Provide the (X, Y) coordinate of the cell's center where the given text is located.  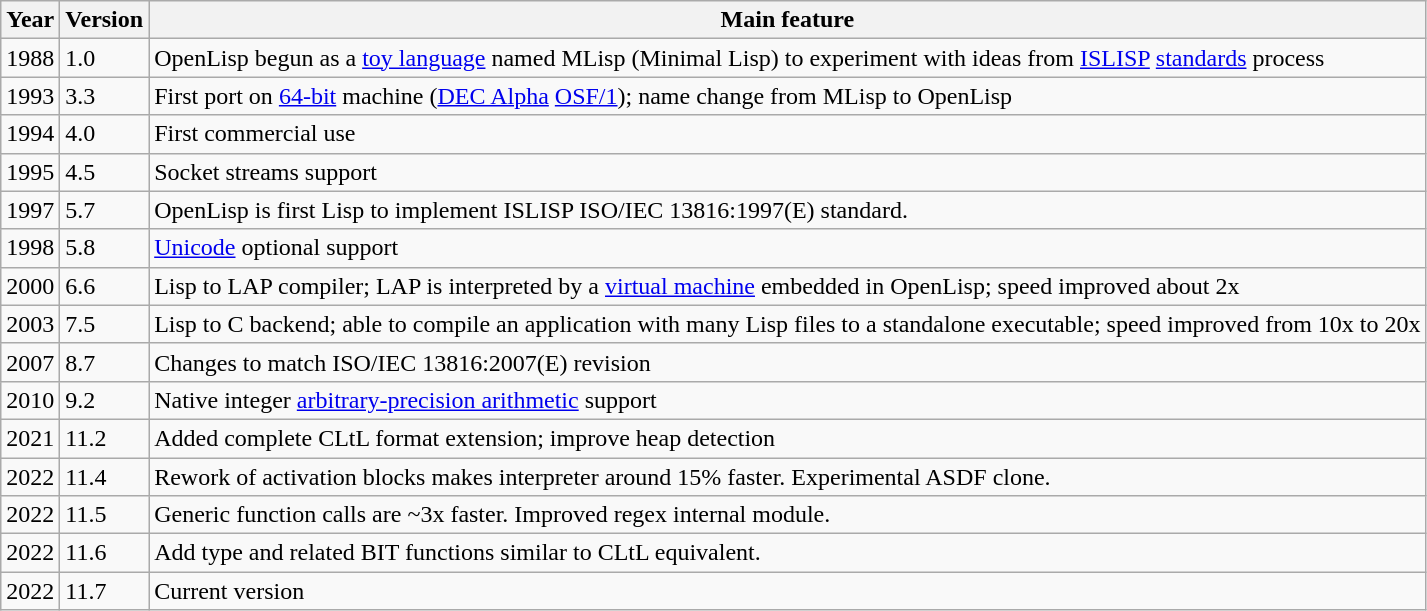
Main feature (788, 20)
OpenLisp begun as a toy language named MLisp (Minimal Lisp) to experiment with ideas from ISLISP standards process (788, 58)
5.7 (104, 210)
2010 (30, 400)
3.3 (104, 96)
Version (104, 20)
Added complete CLtL format extension; improve heap detection (788, 438)
4.0 (104, 134)
2021 (30, 438)
2003 (30, 324)
Changes to match ISO/IEC 13816:2007(E) revision (788, 362)
1988 (30, 58)
11.2 (104, 438)
Native integer arbitrary-precision arithmetic support (788, 400)
7.5 (104, 324)
11.4 (104, 477)
Generic function calls are ~3x faster. Improved regex internal module. (788, 515)
2000 (30, 286)
6.6 (104, 286)
8.7 (104, 362)
1995 (30, 172)
Rework of activation blocks makes interpreter around 15% faster. Experimental ASDF clone. (788, 477)
Lisp to LAP compiler; LAP is interpreted by a virtual machine embedded in OpenLisp; speed improved about 2x (788, 286)
1998 (30, 248)
1993 (30, 96)
Socket streams support (788, 172)
9.2 (104, 400)
11.6 (104, 553)
Current version (788, 591)
1.0 (104, 58)
4.5 (104, 172)
2007 (30, 362)
OpenLisp is first Lisp to implement ISLISP ISO/IEC 13816:1997(E) standard. (788, 210)
5.8 (104, 248)
Lisp to C backend; able to compile an application with many Lisp files to a standalone executable; speed improved from 10x to 20x (788, 324)
Year (30, 20)
First port on 64-bit machine (DEC Alpha OSF/1); name change from MLisp to OpenLisp (788, 96)
11.5 (104, 515)
11.7 (104, 591)
Add type and related BIT functions similar to CLtL equivalent. (788, 553)
First commercial use (788, 134)
1997 (30, 210)
1994 (30, 134)
Unicode optional support (788, 248)
